From the cell containing the given text, extract its center point as [x, y] coordinate. 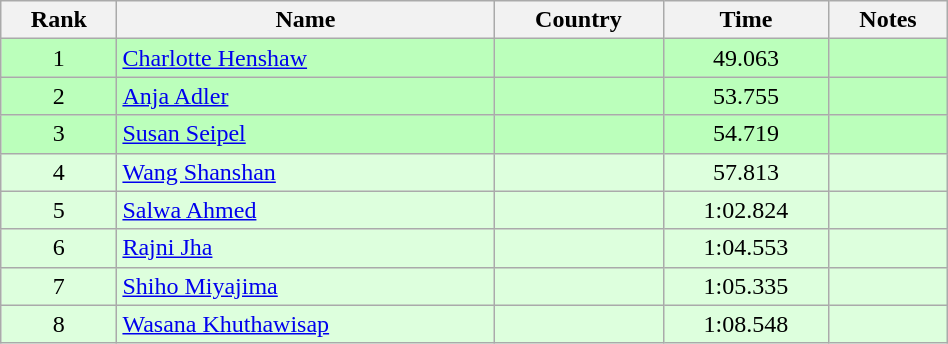
4 [59, 172]
1:04.553 [746, 248]
Salwa Ahmed [306, 210]
1:02.824 [746, 210]
Name [306, 20]
2 [59, 96]
49.063 [746, 58]
54.719 [746, 134]
1:05.335 [746, 286]
57.813 [746, 172]
Anja Adler [306, 96]
Rank [59, 20]
7 [59, 286]
5 [59, 210]
Country [578, 20]
8 [59, 324]
Shiho Miyajima [306, 286]
6 [59, 248]
Rajni Jha [306, 248]
Notes [888, 20]
53.755 [746, 96]
Time [746, 20]
Susan Seipel [306, 134]
3 [59, 134]
Wasana Khuthawisap [306, 324]
Wang Shanshan [306, 172]
Charlotte Henshaw [306, 58]
1:08.548 [746, 324]
1 [59, 58]
